Scan for the cell matching the given text and deliver its [X, Y] coordinate at center. 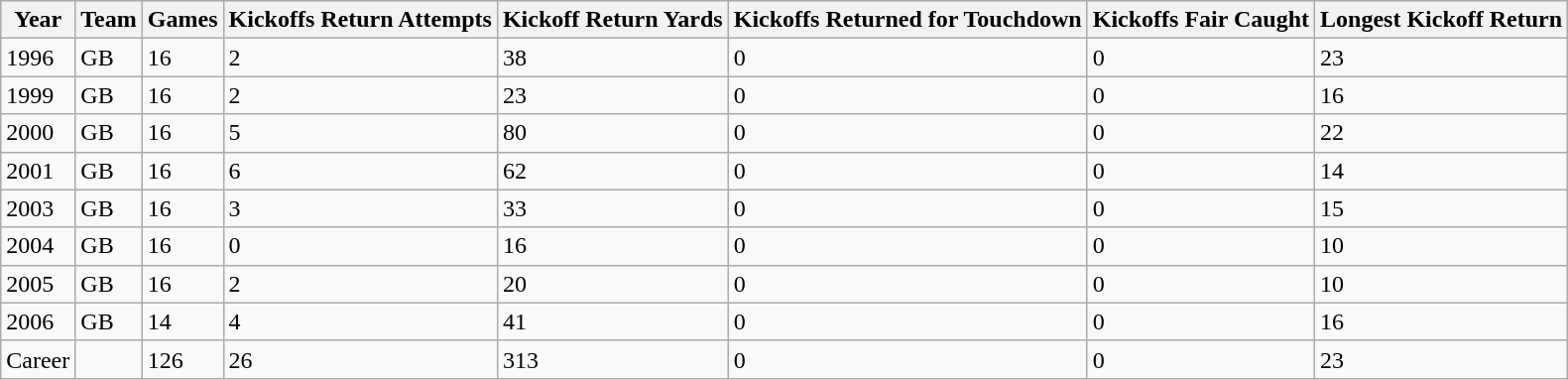
33 [613, 208]
126 [182, 359]
Kickoffs Fair Caught [1200, 20]
1999 [38, 95]
26 [360, 359]
20 [613, 284]
6 [360, 171]
2005 [38, 284]
15 [1442, 208]
2000 [38, 133]
41 [613, 321]
2004 [38, 246]
3 [360, 208]
Games [182, 20]
38 [613, 58]
Longest Kickoff Return [1442, 20]
Year [38, 20]
Kickoffs Returned for Touchdown [907, 20]
2003 [38, 208]
1996 [38, 58]
313 [613, 359]
Career [38, 359]
Kickoffs Return Attempts [360, 20]
4 [360, 321]
80 [613, 133]
2006 [38, 321]
5 [360, 133]
2001 [38, 171]
22 [1442, 133]
Team [109, 20]
Kickoff Return Yards [613, 20]
62 [613, 171]
